Provide the [x, y] coordinate of the cell's center where the given text is located.  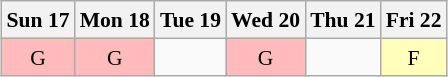
Tue 19 [190, 20]
F [414, 56]
Mon 18 [115, 20]
Sun 17 [38, 20]
Fri 22 [414, 20]
Thu 21 [343, 20]
Wed 20 [266, 20]
